Extract the [x, y] coordinate from the center of the cell holding the provided text.  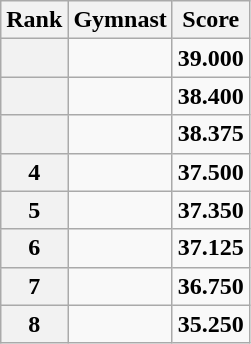
4 [34, 172]
35.250 [210, 324]
37.350 [210, 210]
38.400 [210, 96]
5 [34, 210]
36.750 [210, 286]
37.125 [210, 248]
38.375 [210, 134]
Gymnast [120, 20]
7 [34, 286]
6 [34, 248]
Rank [34, 20]
Score [210, 20]
39.000 [210, 58]
8 [34, 324]
37.500 [210, 172]
